Scan for the cell matching the given text and deliver its [x, y] coordinate at center. 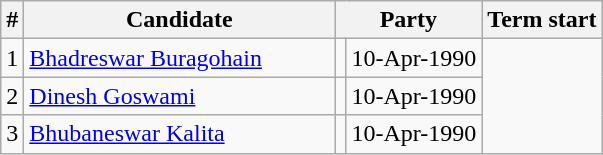
Bhubaneswar Kalita [180, 134]
Party [408, 20]
1 [12, 58]
Candidate [180, 20]
Dinesh Goswami [180, 96]
Bhadreswar Buragohain [180, 58]
3 [12, 134]
# [12, 20]
Term start [542, 20]
2 [12, 96]
